Return the [X, Y] coordinate for the center point of the cell that contains the specified text.  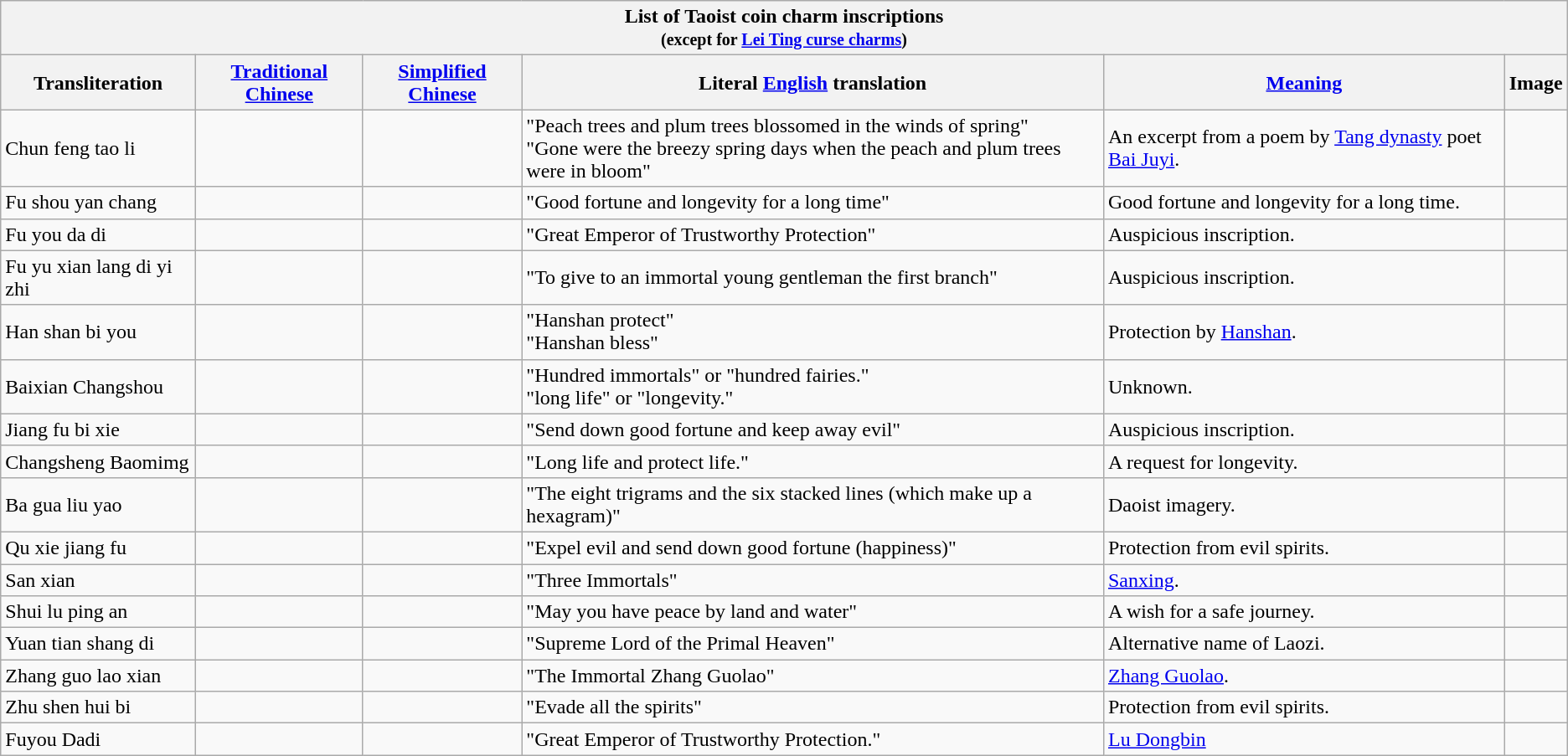
Zhu shen hui bi [99, 707]
Simplified Chinese [442, 82]
Alternative name of Laozi. [1303, 644]
"Peach trees and plum trees blossomed in the winds of spring""Gone were the breezy spring days when the peach and plum trees were in bloom" [812, 148]
Ba gua liu yao [99, 504]
"Great Emperor of Trustworthy Protection" [812, 234]
"Send down good fortune and keep away evil" [812, 429]
Good fortune and longevity for a long time. [1303, 203]
Fu you da di [99, 234]
A wish for a safe journey. [1303, 612]
Unknown. [1303, 387]
Protection by Hanshan. [1303, 332]
San xian [99, 580]
"Hundred immortals" or "hundred fairies.""long life" or "longevity." [812, 387]
Sanxing. [1303, 580]
"Supreme Lord of the Primal Heaven" [812, 644]
"The eight trigrams and the six stacked lines (which make up a hexagram)" [812, 504]
"The Immortal Zhang Guolao" [812, 676]
Jiang fu bi xie [99, 429]
"Three Immortals" [812, 580]
"May you have peace by land and water" [812, 612]
Yuan tian shang di [99, 644]
"Long life and protect life." [812, 461]
A request for longevity. [1303, 461]
Meaning [1303, 82]
Zhang Guolao. [1303, 676]
"Great Emperor of Trustworthy Protection." [812, 739]
Traditional Chinese [279, 82]
"Expel evil and send down good fortune (happiness)" [812, 548]
Changsheng Baomimg [99, 461]
Zhang guo lao xian [99, 676]
Daoist imagery. [1303, 504]
Image [1536, 82]
"Hanshan protect""Hanshan bless" [812, 332]
Baixian Changshou [99, 387]
List of Taoist coin charm inscriptions(except for Lei Ting curse charms) [784, 28]
Shui lu ping an [99, 612]
Fu yu xian lang di yi zhi [99, 278]
"Good fortune and longevity for a long time" [812, 203]
Transliteration [99, 82]
"To give to an immortal young gentleman the first branch" [812, 278]
Han shan bi you [99, 332]
Qu xie jiang fu [99, 548]
Lu Dongbin [1303, 739]
Literal English translation [812, 82]
Fu shou yan chang [99, 203]
"Evade all the spirits" [812, 707]
Chun feng tao li [99, 148]
An excerpt from a poem by Tang dynasty poet Bai Juyi. [1303, 148]
Fuyou Dadi [99, 739]
